Find where the given text appears and provide that cell's center as (x, y) coordinate. 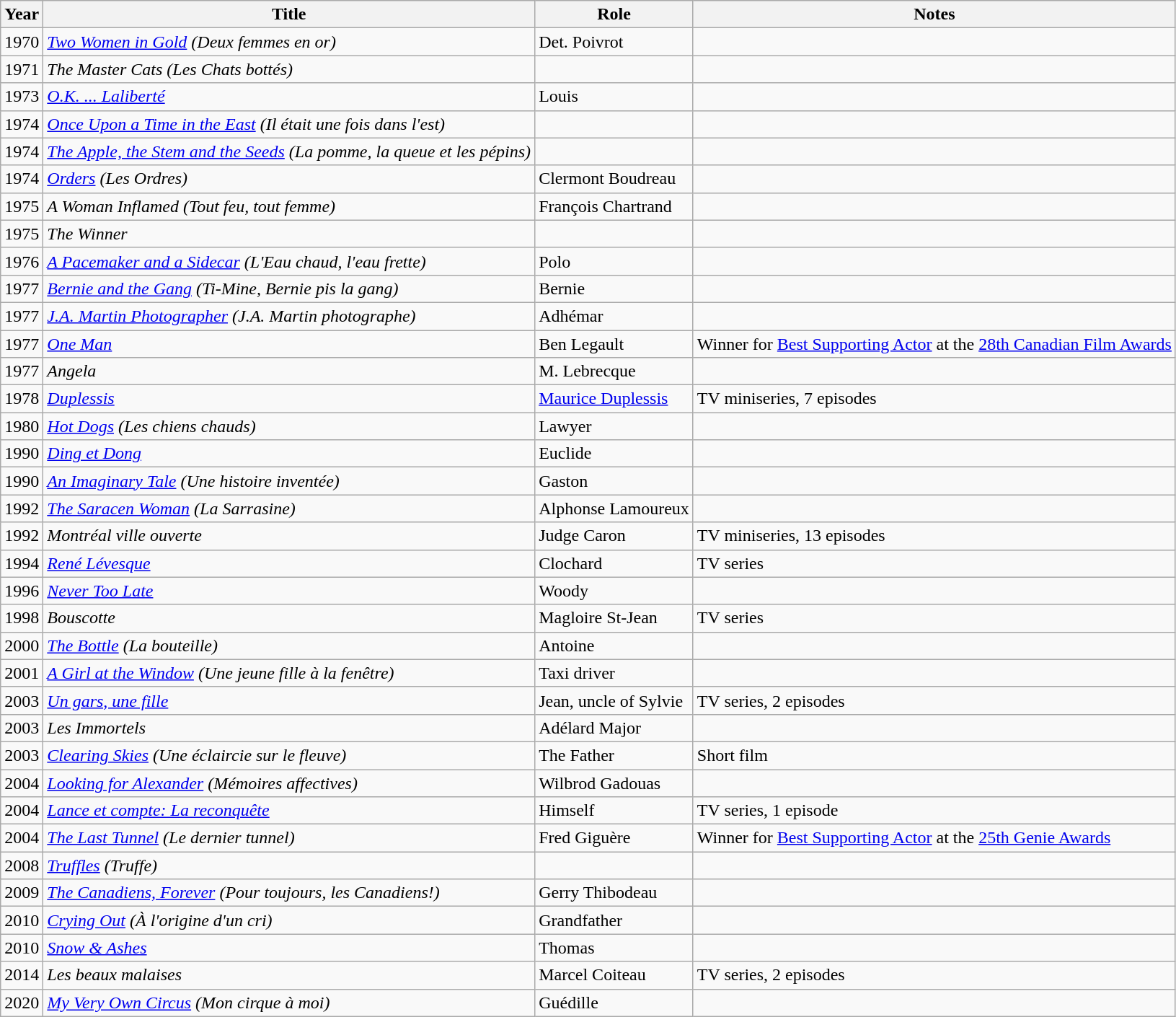
Polo (614, 261)
Once Upon a Time in the East (Il était une fois dans l'est) (289, 124)
1980 (22, 426)
Wilbrod Gadouas (614, 783)
A Woman Inflamed (Tout feu, tout femme) (289, 206)
Truffles (Truffe) (289, 866)
Adélard Major (614, 728)
My Very Own Circus (Mon cirque à moi) (289, 1003)
Gerry Thibodeau (614, 893)
Antoine (614, 646)
Notes (934, 14)
Un gars, une fille (289, 700)
Jean, uncle of Sylvie (614, 700)
Year (22, 14)
An Imaginary Tale (Une histoire inventée) (289, 481)
Orders (Les Ordres) (289, 179)
Clochard (614, 563)
A Pacemaker and a Sidecar (L'Eau chaud, l'eau frette) (289, 261)
Clearing Skies (Une éclaircie sur le fleuve) (289, 755)
1976 (22, 261)
Ben Legault (614, 344)
The Apple, the Stem and the Seeds (La pomme, la queue et les pépins) (289, 151)
Two Women in Gold (Deux femmes en or) (289, 42)
M. Lebrecque (614, 371)
TV series, 1 episode (934, 811)
2014 (22, 975)
Hot Dogs (Les chiens chauds) (289, 426)
Short film (934, 755)
Angela (289, 371)
1970 (22, 42)
1978 (22, 399)
Clermont Boudreau (614, 179)
O.K. ... Laliberté (289, 97)
1998 (22, 618)
Les beaux malaises (289, 975)
Bouscotte (289, 618)
The Last Tunnel (Le dernier tunnel) (289, 838)
Magloire St-Jean (614, 618)
Montréal ville ouverte (289, 536)
Thomas (614, 948)
The Saracen Woman (La Sarrasine) (289, 508)
Gaston (614, 481)
Title (289, 14)
Alphonse Lamoureux (614, 508)
Crying Out (À l'origine d'un cri) (289, 920)
1971 (22, 69)
Lawyer (614, 426)
One Man (289, 344)
Fred Giguère (614, 838)
Role (614, 14)
Maurice Duplessis (614, 399)
J.A. Martin Photographer (J.A. Martin photographe) (289, 316)
Euclide (614, 454)
Winner for Best Supporting Actor at the 28th Canadian Film Awards (934, 344)
Guédille (614, 1003)
The Winner (289, 234)
2020 (22, 1003)
Duplessis (289, 399)
Taxi driver (614, 673)
Snow & Ashes (289, 948)
1996 (22, 591)
Louis (614, 97)
A Girl at the Window (Une jeune fille à la fenêtre) (289, 673)
Looking for Alexander (Mémoires affectives) (289, 783)
Ding et Dong (289, 454)
Marcel Coiteau (614, 975)
2000 (22, 646)
1973 (22, 97)
The Canadiens, Forever (Pour toujours, les Canadiens!) (289, 893)
François Chartrand (614, 206)
Never Too Late (289, 591)
Grandfather (614, 920)
Judge Caron (614, 536)
Bernie and the Gang (Ti-Mine, Bernie pis la gang) (289, 289)
TV miniseries, 13 episodes (934, 536)
Det. Poivrot (614, 42)
Winner for Best Supporting Actor at the 25th Genie Awards (934, 838)
2008 (22, 866)
The Bottle (La bouteille) (289, 646)
TV miniseries, 7 episodes (934, 399)
The Father (614, 755)
Lance et compte: La reconquête (289, 811)
Woody (614, 591)
2009 (22, 893)
2001 (22, 673)
René Lévesque (289, 563)
Bernie (614, 289)
Himself (614, 811)
Les Immortels (289, 728)
Adhémar (614, 316)
1994 (22, 563)
The Master Cats (Les Chats bottés) (289, 69)
